Locate the cell with the specified text and output its [x, y] center coordinate. 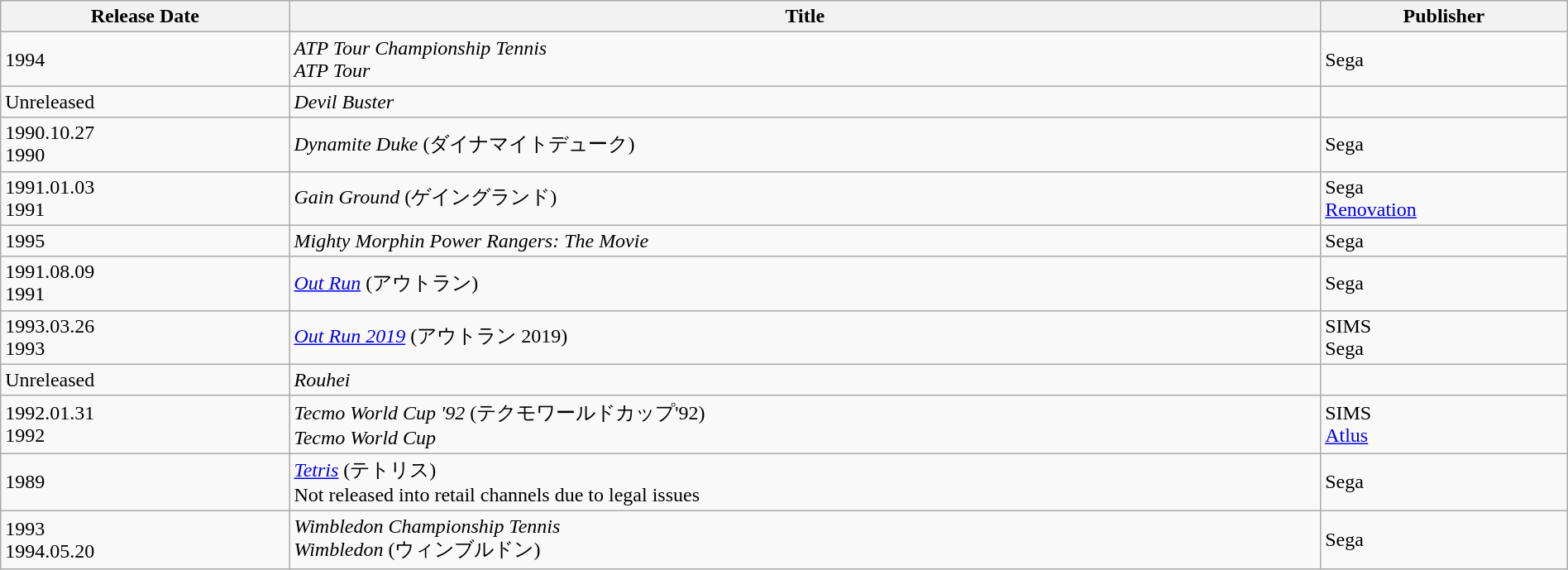
Out Run (アウトラン) [806, 283]
1990.10.27 1990 [146, 144]
Tetris (テトリス)Not released into retail channels due to legal issues [806, 482]
Sega Renovation [1444, 199]
SIMS Sega [1444, 338]
1994 [146, 60]
Tecmo World Cup '92 (テクモワールドカップ'92) Tecmo World Cup [806, 424]
Dynamite Duke (ダイナマイトデューク) [806, 144]
Release Date [146, 17]
1992.01.31 1992 [146, 424]
1993 1994.05.20 [146, 539]
Out Run 2019 (アウトラン 2019) [806, 338]
1991.08.09 1991 [146, 283]
Mighty Morphin Power Rangers: The Movie [806, 241]
Gain Ground (ゲイングランド) [806, 199]
ATP Tour Championship Tennis ATP Tour [806, 60]
SIMS Atlus [1444, 424]
Devil Buster [806, 102]
Title [806, 17]
Wimbledon Championship Tennis Wimbledon (ウィンブルドン) [806, 539]
1993.03.26 1993 [146, 338]
1995 [146, 241]
1991.01.03 1991 [146, 199]
Rouhei [806, 380]
1989 [146, 482]
Publisher [1444, 17]
